Output the [X, Y] coordinate of the center of the cell containing the given text.  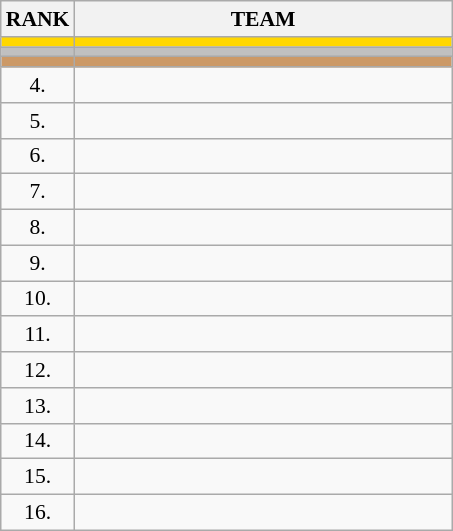
14. [38, 441]
TEAM [262, 19]
11. [38, 335]
12. [38, 370]
9. [38, 263]
10. [38, 299]
4. [38, 85]
8. [38, 228]
7. [38, 192]
16. [38, 513]
13. [38, 406]
RANK [38, 19]
6. [38, 156]
5. [38, 121]
15. [38, 477]
